Extract the (x, y) coordinate from the center of the cell holding the provided text.  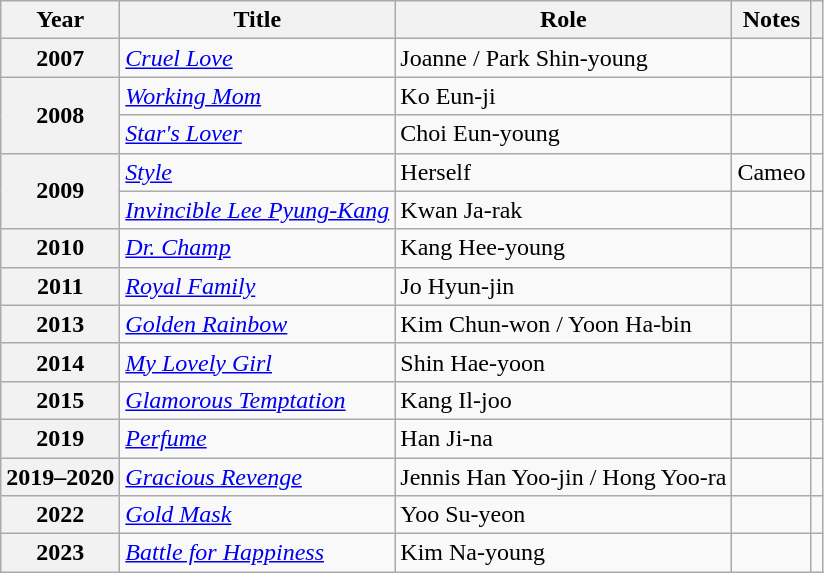
Notes (772, 20)
Golden Rainbow (258, 324)
Joanne / Park Shin-young (564, 58)
2011 (60, 286)
Jennis Han Yoo-jin / Hong Yoo-ra (564, 477)
Ko Eun-ji (564, 96)
Perfume (258, 438)
Shin Hae-yoon (564, 362)
Gracious Revenge (258, 477)
2010 (60, 248)
2019 (60, 438)
Star's Lover (258, 134)
2019–2020 (60, 477)
Working Mom (258, 96)
Dr. Champ (258, 248)
Glamorous Temptation (258, 400)
Royal Family (258, 286)
Year (60, 20)
Kang Il-joo (564, 400)
Cruel Love (258, 58)
2015 (60, 400)
Kim Chun-won / Yoon Ha-bin (564, 324)
Role (564, 20)
2023 (60, 553)
2007 (60, 58)
Kwan Ja-rak (564, 210)
2013 (60, 324)
Han Ji-na (564, 438)
2022 (60, 515)
2009 (60, 191)
Kang Hee-young (564, 248)
Choi Eun-young (564, 134)
My Lovely Girl (258, 362)
Gold Mask (258, 515)
Kim Na-young (564, 553)
Jo Hyun-jin (564, 286)
2014 (60, 362)
2008 (60, 115)
Title (258, 20)
Invincible Lee Pyung-Kang (258, 210)
Style (258, 172)
Yoo Su-yeon (564, 515)
Battle for Happiness (258, 553)
Cameo (772, 172)
Herself (564, 172)
